From the cell containing the given text, extract its center point as (x, y) coordinate. 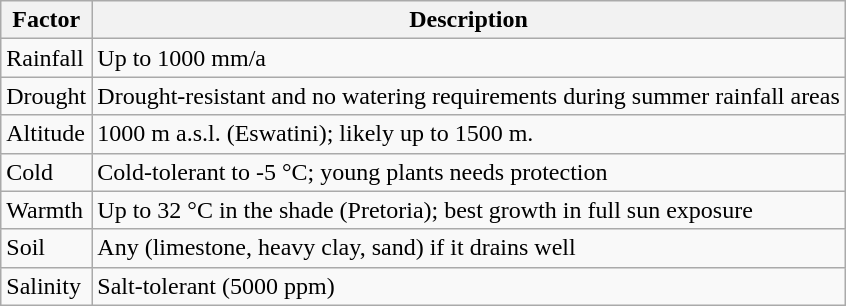
Rainfall (46, 58)
1000 m a.s.l. (Eswatini); likely up to 1500 m. (468, 134)
Cold-tolerant to -5 °C; young plants needs protection (468, 172)
Salt-tolerant (5000 ppm) (468, 286)
Warmth (46, 210)
Description (468, 20)
Altitude (46, 134)
Up to 32 °C in the shade (Pretoria); best growth in full sun exposure (468, 210)
Factor (46, 20)
Drought-resistant and no watering requirements during summer rainfall areas (468, 96)
Cold (46, 172)
Soil (46, 248)
Drought (46, 96)
Salinity (46, 286)
Up to 1000 mm/a (468, 58)
Any (limestone, heavy clay, sand) if it drains well (468, 248)
